Identify which cell holds the provided text, then report its (X, Y) central coordinate. 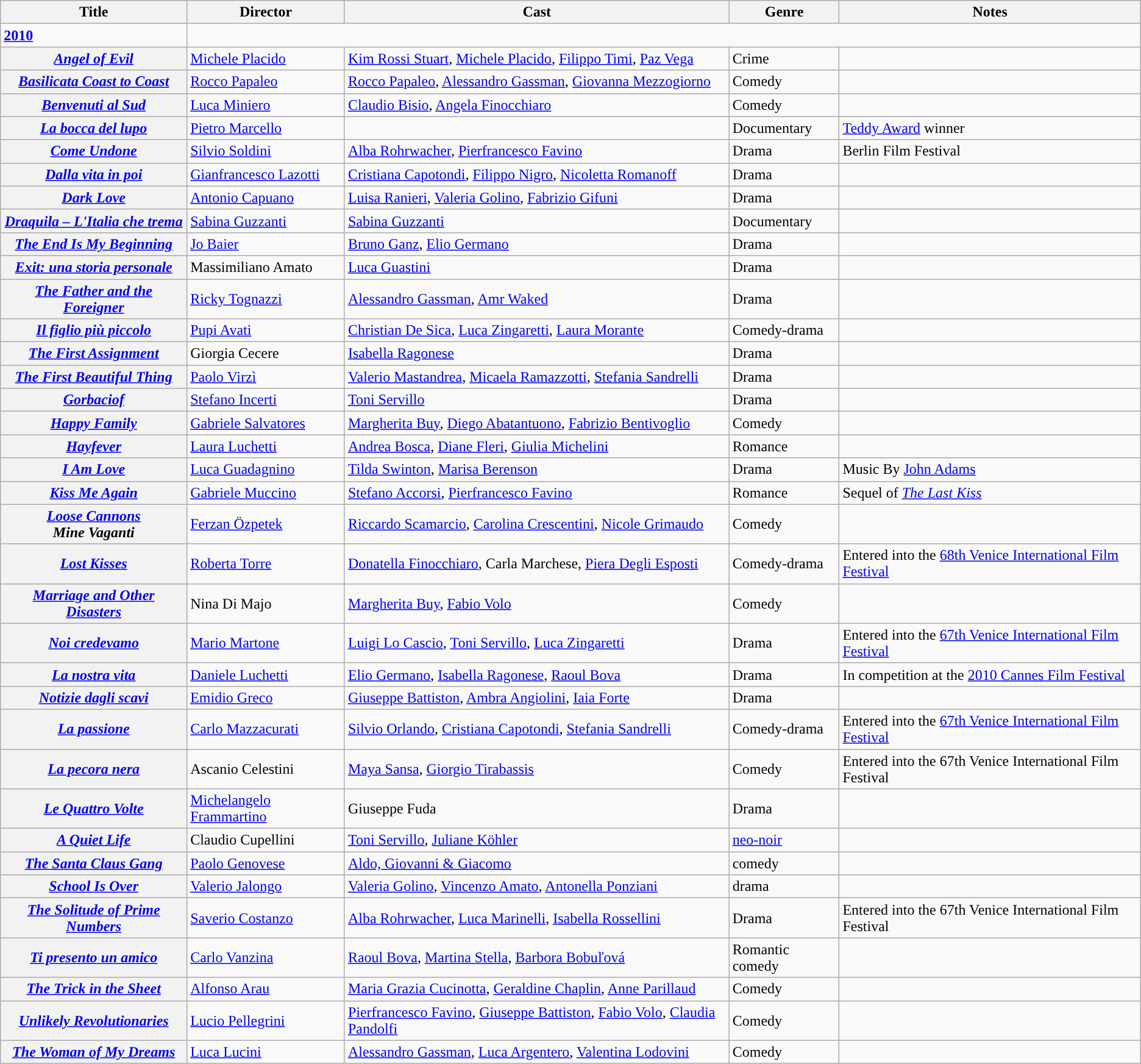
Alessandro Gassman, Luca Argentero, Valentina Lodovini (536, 1052)
Title (94, 12)
Massimiliano Amato (266, 267)
Valerio Jalongo (266, 887)
Giorgia Cecere (266, 354)
Paolo Genovese (266, 863)
La bocca del lupo (94, 128)
Ferzan Özpetek (266, 524)
Mario Martone (266, 643)
comedy (784, 863)
Giuseppe Fuda (536, 809)
Paolo Virzì (266, 377)
Rocco Papaleo, Alessandro Gassman, Giovanna Mezzogiorno (536, 82)
Angel of Evil (94, 59)
The Solitude of Prime Numbers (94, 918)
Maya Sansa, Giorgio Tirabassis (536, 768)
Ricky Tognazzi (266, 299)
La passione (94, 729)
Draquila – L'Italia che trema (94, 221)
Music By John Adams (990, 470)
Jo Baier (266, 244)
Emidio Greco (266, 698)
Nina Di Majo (266, 604)
Gabriele Muccino (266, 493)
Maria Grazia Cucinotta, Geraldine Chaplin, Anne Parillaud (536, 989)
I Am Love (94, 470)
Margherita Buy, Fabio Volo (536, 604)
Notizie dagli scavi (94, 698)
Cast (536, 12)
Donatella Finocchiaro, Carla Marchese, Piera Degli Esposti (536, 563)
Riccardo Scamarcio, Carolina Crescentini, Nicole Grimaudo (536, 524)
Luigi Lo Cascio, Toni Servillo, Luca Zingaretti (536, 643)
Stefano Incerti (266, 400)
Dark Love (94, 198)
Hayfever (94, 446)
Basilicata Coast to Coast (94, 82)
Silvio Orlando, Cristiana Capotondi, Stefania Sandrelli (536, 729)
Alba Rohrwacher, Luca Marinelli, Isabella Rossellini (536, 918)
Ti presento un amico (94, 957)
Kim Rossi Stuart, Michele Placido, Filippo Timi, Paz Vega (536, 59)
Carlo Vanzina (266, 957)
Sequel of The Last Kiss (990, 493)
La pecora nera (94, 768)
Lucio Pellegrini (266, 1021)
Giuseppe Battiston, Ambra Angiolini, Iaia Forte (536, 698)
Laura Luchetti (266, 446)
A Quiet Life (94, 840)
In competition at the 2010 Cannes Film Festival (990, 674)
The First Beautiful Thing (94, 377)
Cristiana Capotondi, Filippo Nigro, Nicoletta Romanoff (536, 174)
Alfonso Arau (266, 989)
Genre (784, 12)
Bruno Ganz, Elio Germano (536, 244)
Margherita Buy, Diego Abatantuono, Fabrizio Bentivoglio (536, 423)
Loose Cannons Mine Vaganti (94, 524)
Michele Placido (266, 59)
Unlikely Revolutionaries (94, 1021)
Lost Kisses (94, 563)
Stefano Accorsi, Pierfrancesco Favino (536, 493)
Pupi Avati (266, 330)
Valeria Golino, Vincenzo Amato, Antonella Ponziani (536, 887)
Marriage and Other Disasters (94, 604)
Gabriele Salvatores (266, 423)
Antonio Capuano (266, 198)
Benvenuti al Sud (94, 105)
Daniele Luchetti (266, 674)
Tilda Swinton, Marisa Berenson (536, 470)
Saverio Costanzo (266, 918)
Noi credevamo (94, 643)
Luca Guastini (536, 267)
Director (266, 12)
Luca Guadagnino (266, 470)
Come Undone (94, 151)
Crime (784, 59)
Isabella Ragonese (536, 354)
Valerio Mastandrea, Micaela Ramazzotti, Stefania Sandrelli (536, 377)
Raoul Bova, Martina Stella, Barbora Bobuľová (536, 957)
Michelangelo Frammartino (266, 809)
The End Is My Beginning (94, 244)
The Trick in the Sheet (94, 989)
Pietro Marcello (266, 128)
Gianfrancesco Lazotti (266, 174)
Entered into the 68th Venice International Film Festival (990, 563)
Christian De Sica, Luca Zingaretti, Laura Morante (536, 330)
Teddy Award winner (990, 128)
Ascanio Celestini (266, 768)
neo-noir (784, 840)
Luca Miniero (266, 105)
Carlo Mazzacurati (266, 729)
Luca Lucini (266, 1052)
Alessandro Gassman, Amr Waked (536, 299)
School Is Over (94, 887)
Il figlio più piccolo (94, 330)
Romantic comedy (784, 957)
Le Quattro Volte (94, 809)
Rocco Papaleo (266, 82)
Happy Family (94, 423)
Aldo, Giovanni & Giacomo (536, 863)
drama (784, 887)
2010 (94, 35)
Notes (990, 12)
Alba Rohrwacher, Pierfrancesco Favino (536, 151)
The Woman of My Dreams (94, 1052)
Toni Servillo (536, 400)
Elio Germano, Isabella Ragonese, Raoul Bova (536, 674)
The First Assignment (94, 354)
Dalla vita in poi (94, 174)
Silvio Soldini (266, 151)
Pierfrancesco Favino, Giuseppe Battiston, Fabio Volo, Claudia Pandolfi (536, 1021)
Berlin Film Festival (990, 151)
The Santa Claus Gang (94, 863)
Roberta Torre (266, 563)
Kiss Me Again (94, 493)
La nostra vita (94, 674)
Luisa Ranieri, Valeria Golino, Fabrizio Gifuni (536, 198)
Gorbaciof (94, 400)
Claudio Cupellini (266, 840)
Toni Servillo, Juliane Köhler (536, 840)
Claudio Bisio, Angela Finocchiaro (536, 105)
The Father and the Foreigner (94, 299)
Andrea Bosca, Diane Fleri, Giulia Michelini (536, 446)
Exit: una storia personale (94, 267)
